Find where the given text appears and provide that cell's center as [X, Y] coordinate. 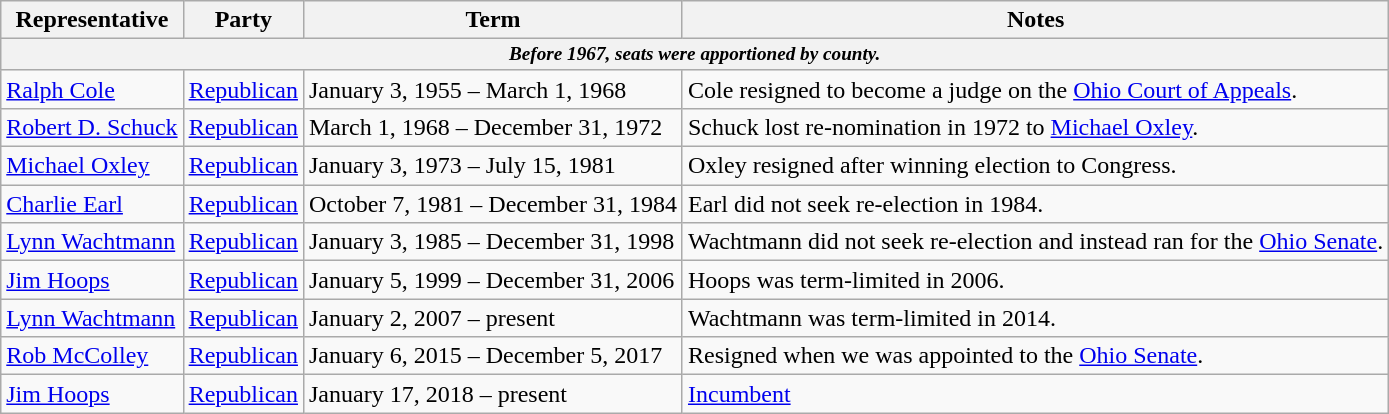
Notes [1035, 20]
Michael Oxley [92, 166]
Wachtmann was term-limited in 2014. [1035, 318]
Resigned when we was appointed to the Ohio Senate. [1035, 356]
Rob McColley [92, 356]
Hoops was term-limited in 2006. [1035, 280]
Term [492, 20]
January 3, 1973 – July 15, 1981 [492, 166]
Wachtmann did not seek re-election and instead ran for the Ohio Senate. [1035, 242]
March 1, 1968 – December 31, 1972 [492, 128]
January 3, 1955 – March 1, 1968 [492, 89]
Representative [92, 20]
January 6, 2015 – December 5, 2017 [492, 356]
Cole resigned to become a judge on the Ohio Court of Appeals. [1035, 89]
Schuck lost re-nomination in 1972 to Michael Oxley. [1035, 128]
Charlie Earl [92, 204]
January 2, 2007 – present [492, 318]
Earl did not seek re-election in 1984. [1035, 204]
January 17, 2018 – present [492, 394]
October 7, 1981 – December 31, 1984 [492, 204]
Ralph Cole [92, 89]
Before 1967, seats were apportioned by county. [695, 55]
Incumbent [1035, 394]
January 5, 1999 – December 31, 2006 [492, 280]
Oxley resigned after winning election to Congress. [1035, 166]
Robert D. Schuck [92, 128]
Party [243, 20]
January 3, 1985 – December 31, 1998 [492, 242]
